Return (x, y) of the center of cell containing provided text 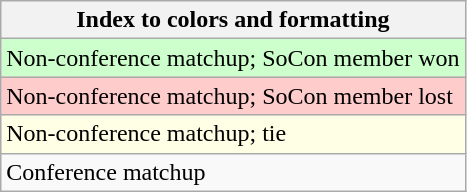
Non-conference matchup; tie (233, 134)
Non-conference matchup; SoCon member lost (233, 96)
Index to colors and formatting (233, 20)
Conference matchup (233, 172)
Non-conference matchup; SoCon member won (233, 58)
